Detect which cell encompasses the target text, then output its (x, y) center coordinate. 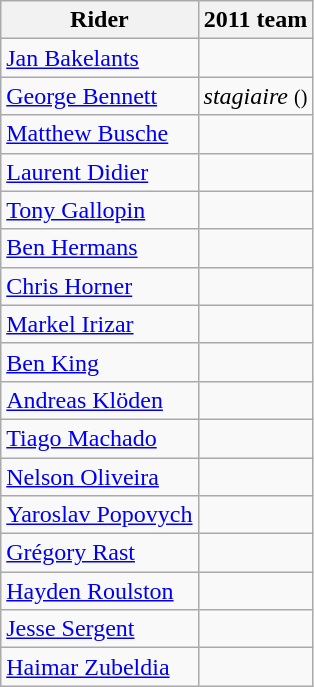
Yaroslav Popovych (100, 515)
Hayden Roulston (100, 591)
Markel Irizar (100, 324)
Andreas Klöden (100, 400)
Haimar Zubeldia (100, 667)
stagiaire () (256, 96)
Chris Horner (100, 286)
Tony Gallopin (100, 210)
Grégory Rast (100, 553)
Matthew Busche (100, 134)
Ben Hermans (100, 248)
Nelson Oliveira (100, 477)
Laurent Didier (100, 172)
Ben King (100, 362)
George Bennett (100, 96)
Rider (100, 20)
2011 team (256, 20)
Tiago Machado (100, 438)
Jan Bakelants (100, 58)
Jesse Sergent (100, 629)
